Locate the cell with the specified text and output its (X, Y) center coordinate. 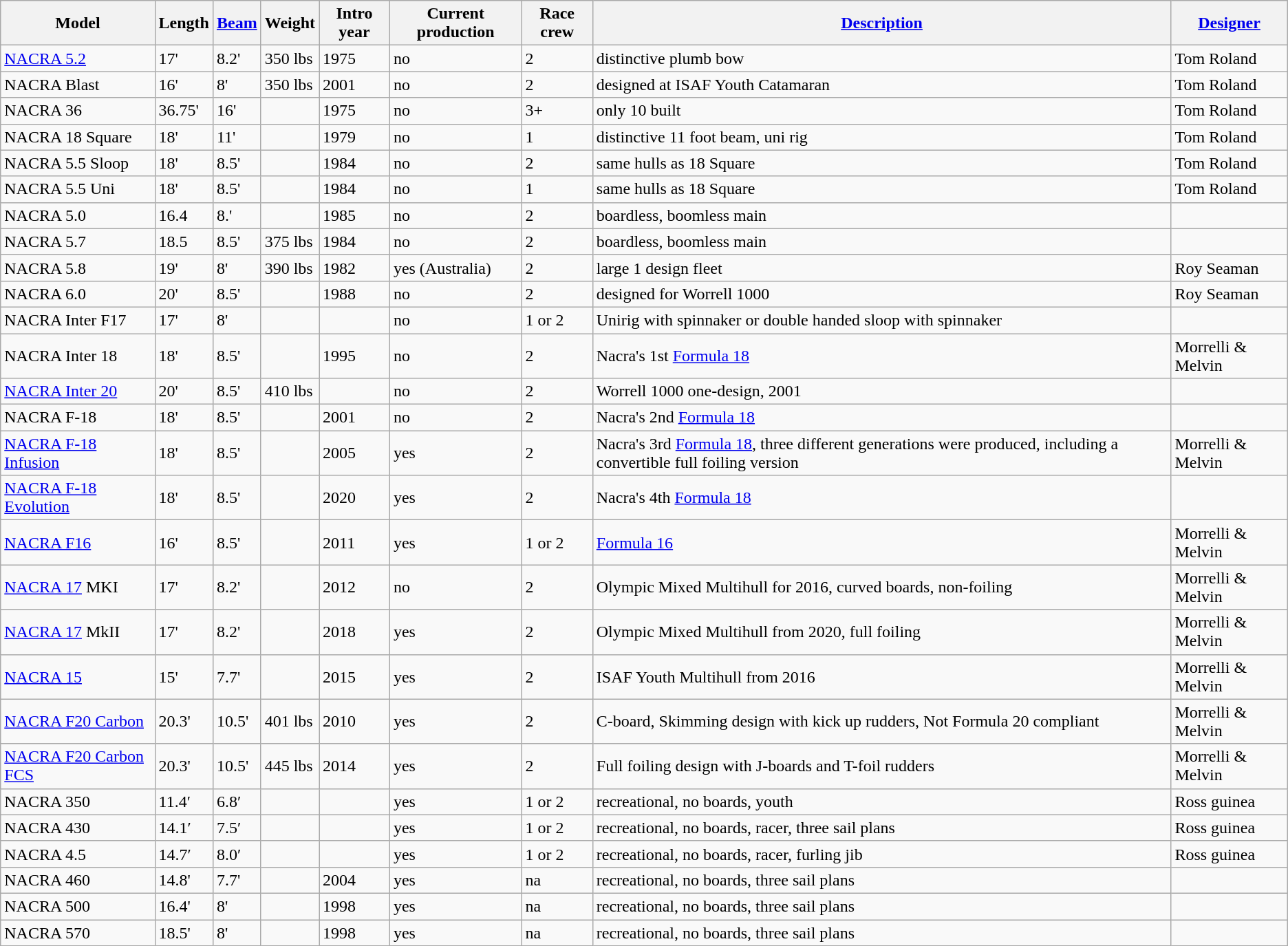
2020 (355, 498)
NACRA 430 (78, 828)
distinctive plumb bow (882, 58)
2018 (355, 632)
recreational, no boards, racer, three sail plans (882, 828)
14.8' (184, 880)
NACRA 17 MKI (78, 588)
1985 (355, 215)
11.4′ (184, 802)
1995 (355, 355)
yes (Australia) (455, 268)
Current production (455, 23)
recreational, no boards, youth (882, 802)
Race crew (557, 23)
Formula 16 (882, 542)
Nacra's 4th Formula 18 (882, 498)
NACRA 5.5 Uni (78, 189)
designed at ISAF Youth Catamaran (882, 85)
NACRA F-18 Infusion (78, 453)
NACRA F-18 (78, 418)
NACRA Inter F17 (78, 320)
NACRA F20 Carbon FCS (78, 766)
11' (237, 137)
NACRA F20 Carbon (78, 721)
ISAF Youth Multihull from 2016 (882, 677)
NACRA 15 (78, 677)
Designer (1229, 23)
8.0′ (237, 854)
designed for Worrell 1000 (882, 294)
2015 (355, 677)
distinctive 11 foot beam, uni rig (882, 137)
3+ (557, 111)
NACRA Blast (78, 85)
1982 (355, 268)
NACRA 350 (78, 802)
Weight (290, 23)
Unirig with spinnaker or double handed sloop with spinnaker (882, 320)
NACRA 5.5 Sloop (78, 163)
NACRA 570 (78, 932)
large 1 design fleet (882, 268)
16.4' (184, 906)
16.4 (184, 215)
7.5′ (237, 828)
Model (78, 23)
NACRA F-18 Evolution (78, 498)
2012 (355, 588)
NACRA Inter 18 (78, 355)
445 lbs (290, 766)
410 lbs (290, 391)
2014 (355, 766)
Worrell 1000 one-design, 2001 (882, 391)
Olympic Mixed Multihull for 2016, curved boards, non-foiling (882, 588)
14.1′ (184, 828)
NACRA Inter 20 (78, 391)
1988 (355, 294)
375 lbs (290, 241)
NACRA 5.8 (78, 268)
2004 (355, 880)
NACRA 36 (78, 111)
NACRA 5.7 (78, 241)
Beam (237, 23)
Nacra's 2nd Formula 18 (882, 418)
NACRA 18 Square (78, 137)
NACRA 6.0 (78, 294)
NACRA 4.5 (78, 854)
C-board, Skimming design with kick up rudders, Not Formula 20 compliant (882, 721)
only 10 built (882, 111)
19' (184, 268)
1979 (355, 137)
36.75' (184, 111)
18.5' (184, 932)
Full foiling design with J-boards and T-foil rudders (882, 766)
6.8′ (237, 802)
NACRA 5.2 (78, 58)
Description (882, 23)
2005 (355, 453)
Olympic Mixed Multihull from 2020, full foiling (882, 632)
390 lbs (290, 268)
15' (184, 677)
Nacra's 1st Formula 18 (882, 355)
2010 (355, 721)
NACRA 460 (78, 880)
2011 (355, 542)
recreational, no boards, racer, furling jib (882, 854)
NACRA 5.0 (78, 215)
18.5 (184, 241)
401 lbs (290, 721)
8.' (237, 215)
Length (184, 23)
NACRA 500 (78, 906)
NACRA 17 MkII (78, 632)
NACRA F16 (78, 542)
Nacra's 3rd Formula 18, three different generations were produced, including a convertible full foiling version (882, 453)
Intro year (355, 23)
14.7′ (184, 854)
